Return the [X, Y] coordinate for the center point of the cell that contains the specified text.  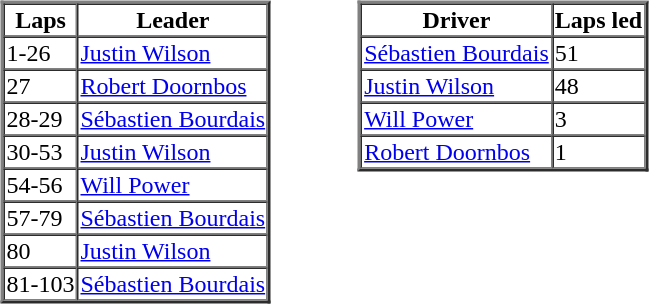
1 [598, 152]
1-26 [41, 52]
30-53 [41, 152]
48 [598, 86]
80 [41, 250]
51 [598, 52]
Laps led [598, 20]
81-103 [41, 284]
57-79 [41, 218]
Leader [172, 20]
28-29 [41, 118]
Laps [41, 20]
3 [598, 118]
Driver [456, 20]
27 [41, 86]
54-56 [41, 184]
